Locate the cell with the specified text and output its [X, Y] center coordinate. 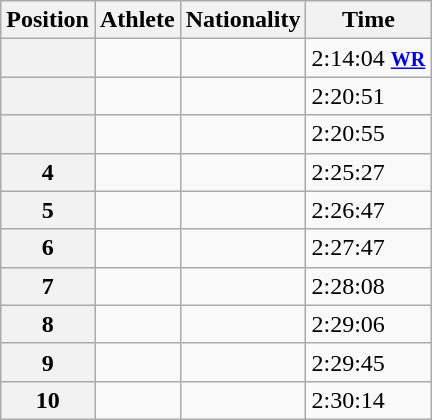
2:20:51 [368, 96]
2:14:04 WR [368, 58]
2:30:14 [368, 400]
7 [48, 286]
9 [48, 362]
Nationality [243, 20]
2:27:47 [368, 248]
2:29:06 [368, 324]
Athlete [137, 20]
Time [368, 20]
2:28:08 [368, 286]
4 [48, 172]
2:26:47 [368, 210]
5 [48, 210]
2:25:27 [368, 172]
6 [48, 248]
8 [48, 324]
Position [48, 20]
10 [48, 400]
2:29:45 [368, 362]
2:20:55 [368, 134]
